Return [x, y] of the center of cell containing provided text 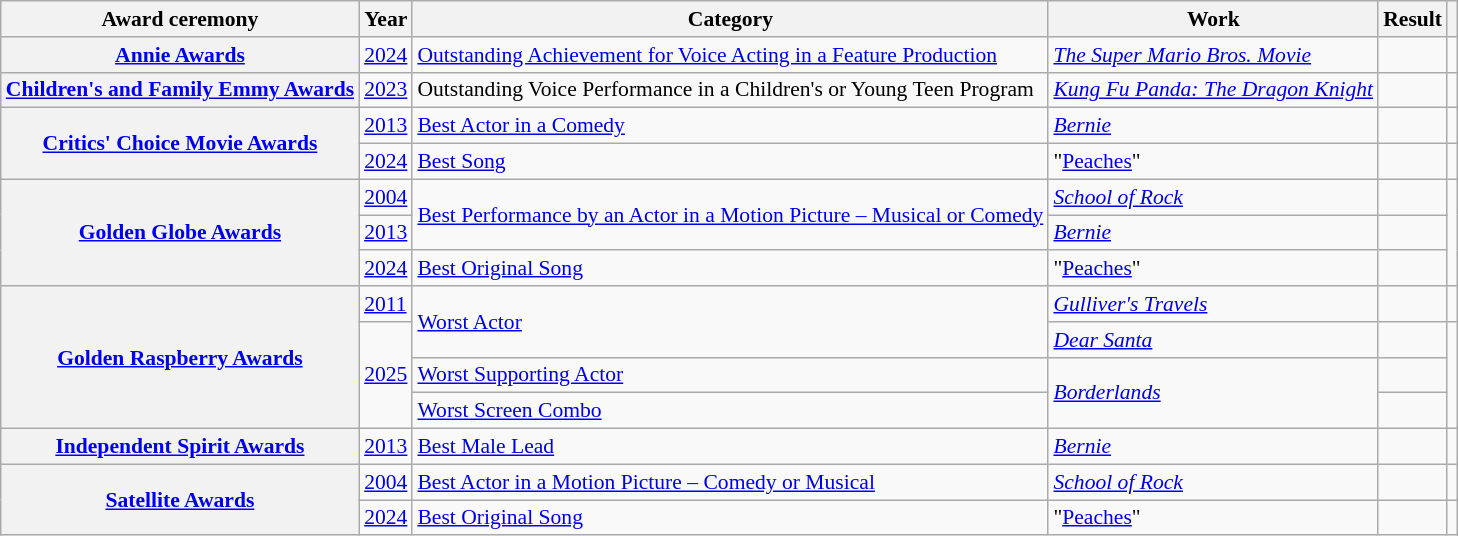
Best Male Lead [730, 447]
Best Performance by an Actor in a Motion Picture – Musical or Comedy [730, 214]
Critics' Choice Movie Awards [180, 144]
Children's and Family Emmy Awards [180, 90]
Best Actor in a Comedy [730, 126]
Worst Screen Combo [730, 411]
Year [386, 19]
Annie Awards [180, 55]
Satellite Awards [180, 500]
2023 [386, 90]
Golden Raspberry Awards [180, 357]
Result [1412, 19]
2025 [386, 376]
Golden Globe Awards [180, 232]
Dear Santa [1213, 340]
Borderlands [1213, 392]
Best Song [730, 162]
2011 [386, 304]
Worst Supporting Actor [730, 375]
Independent Spirit Awards [180, 447]
Category [730, 19]
Outstanding Achievement for Voice Acting in a Feature Production [730, 55]
Work [1213, 19]
Kung Fu Panda: The Dragon Knight [1213, 90]
Award ceremony [180, 19]
Outstanding Voice Performance in a Children's or Young Teen Program [730, 90]
Gulliver's Travels [1213, 304]
Best Actor in a Motion Picture – Comedy or Musical [730, 482]
Worst Actor [730, 322]
The Super Mario Bros. Movie [1213, 55]
